Pinpoint the cell where the given text exists, returning its [x, y] midpoint coordinate. 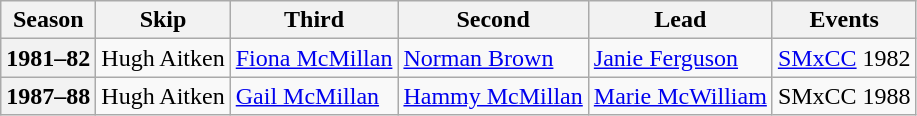
Events [844, 20]
Season [48, 20]
1987–88 [48, 96]
Second [493, 20]
Fiona McMillan [314, 58]
SMxCC 1982 [844, 58]
Norman Brown [493, 58]
SMxCC 1988 [844, 96]
Marie McWilliam [680, 96]
Janie Ferguson [680, 58]
Hammy McMillan [493, 96]
Gail McMillan [314, 96]
1981–82 [48, 58]
Third [314, 20]
Skip [163, 20]
Lead [680, 20]
